Pinpoint the cell where the given text exists, returning its [X, Y] midpoint coordinate. 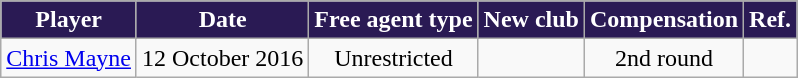
2nd round [664, 58]
Chris Mayne [69, 58]
Compensation [664, 20]
12 October 2016 [222, 58]
Date [222, 20]
Unrestricted [394, 58]
New club [531, 20]
Free agent type [394, 20]
Ref. [770, 20]
Player [69, 20]
